Search for the cell housing the specified text and yield its [X, Y] center coordinate. 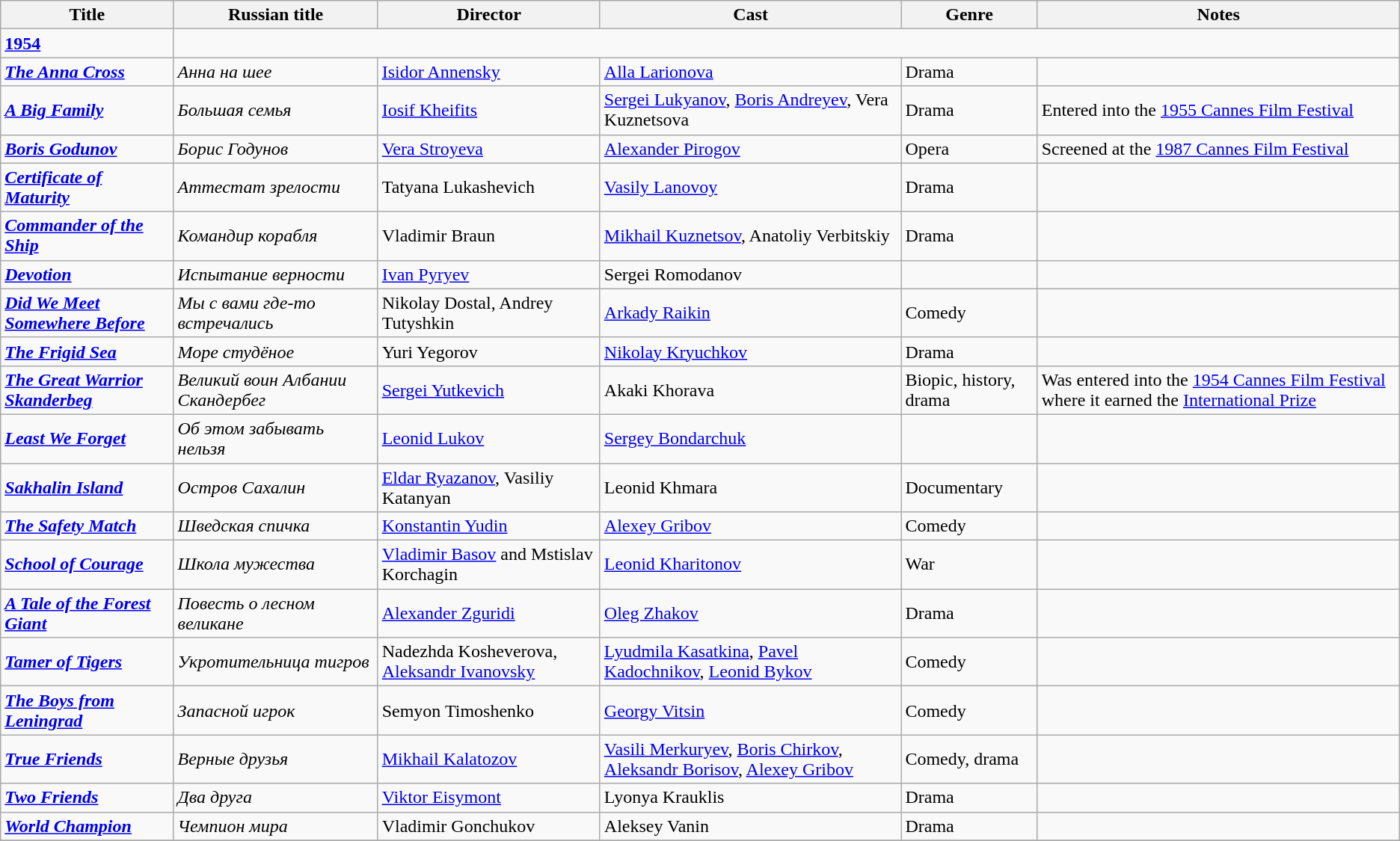
Was entered into the 1954 Cannes Film Festival where it earned the International Prize [1218, 390]
Leonid Khmara [751, 487]
A Big Family [87, 111]
The Boys from Leningrad [87, 710]
Genre [969, 15]
Certificate of Maturity [87, 187]
Sergei Romodanov [751, 274]
Mikhail Kalatozov [489, 760]
Mikhail Kuznetsov, Anatoliy Verbitskiy [751, 236]
Vladimir Braun [489, 236]
Командир корабля [275, 236]
War [969, 565]
Arkady Raikin [751, 312]
Lyonya Krauklis [751, 798]
Sergey Bondarchuk [751, 438]
Viktor Eisymont [489, 798]
Leonid Kharitonov [751, 565]
Шведская спичка [275, 526]
Alla Larionova [751, 72]
Sakhalin Island [87, 487]
Укротительница тигров [275, 662]
Oleg Zhakov [751, 613]
World Champion [87, 826]
Iosif Kheifits [489, 111]
Georgy Vitsin [751, 710]
Semyon Timoshenko [489, 710]
Vasily Lanovoy [751, 187]
Cast [751, 15]
Aleksey Vanin [751, 826]
Screened at the 1987 Cannes Film Festival [1218, 149]
1954 [87, 43]
The Safety Match [87, 526]
Boris Godunov [87, 149]
Большая семья [275, 111]
Leonid Lukov [489, 438]
Запасной игрок [275, 710]
Russian title [275, 15]
Об этом забывать нельзя [275, 438]
Vasili Merkuryev, Boris Chirkov, Aleksandr Borisov, Alexey Gribov [751, 760]
Мы с вами где-то встречались [275, 312]
Director [489, 15]
Nikolay Kryuchkov [751, 351]
Alexey Gribov [751, 526]
True Friends [87, 760]
Школа мужества [275, 565]
Nikolay Dostal, Andrey Tutyshkin [489, 312]
Ivan Pyryev [489, 274]
Два друга [275, 798]
Великий воин Албании Скандербег [275, 390]
A Tale of the Forest Giant [87, 613]
Notes [1218, 15]
Biopic, history, drama [969, 390]
Yuri Yegorov [489, 351]
Entered into the 1955 Cannes Film Festival [1218, 111]
Остров Сахалин [275, 487]
Alexander Zguridi [489, 613]
Akaki Khorava [751, 390]
Comedy, drama [969, 760]
Title [87, 15]
Море студёное [275, 351]
Konstantin Yudin [489, 526]
Повесть о лесном великане [275, 613]
The Anna Cross [87, 72]
Испытание верности [275, 274]
Vladimir Gonchukov [489, 826]
Аттестат зрелости [275, 187]
Alexander Pirogov [751, 149]
Opera [969, 149]
Sergei Yutkevich [489, 390]
Анна на шее [275, 72]
Devotion [87, 274]
Tatyana Lukashevich [489, 187]
Commander of the Ship [87, 236]
Least We Forget [87, 438]
The Frigid Sea [87, 351]
Борис Годунов [275, 149]
Sergei Lukyanov, Boris Andreyev, Vera Kuznetsova [751, 111]
Nadezhda Kosheverova, Aleksandr Ivanovsky [489, 662]
Vera Stroyeva [489, 149]
Tamer of Tigers [87, 662]
Lyudmila Kasatkina, Pavel Kadochnikov, Leonid Bykov [751, 662]
Верные друзья [275, 760]
Two Friends [87, 798]
Documentary [969, 487]
Eldar Ryazanov, Vasiliy Katanyan [489, 487]
Чемпион мира [275, 826]
Did We Meet Somewhere Before [87, 312]
Isidor Annensky [489, 72]
School of Courage [87, 565]
Vladimir Basov and Mstislav Korchagin [489, 565]
The Great Warrior Skanderbeg [87, 390]
